Determine the (x, y) coordinate at the center of the cell enclosing the given text.  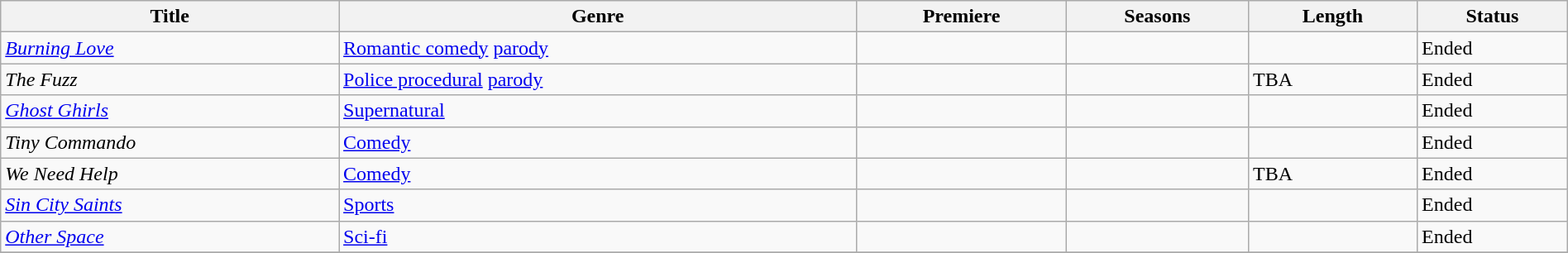
We Need Help (170, 174)
Status (1493, 17)
Sci-fi (598, 236)
Police procedural parody (598, 79)
The Fuzz (170, 79)
Sports (598, 205)
Romantic comedy parody (598, 48)
Burning Love (170, 48)
Premiere (961, 17)
Tiny Commando (170, 142)
Supernatural (598, 111)
Ghost Ghirls (170, 111)
Title (170, 17)
Length (1332, 17)
Seasons (1157, 17)
Sin City Saints (170, 205)
Other Space (170, 236)
Genre (598, 17)
